Provide the [X, Y] coordinate of the cell's center where the given text is located.  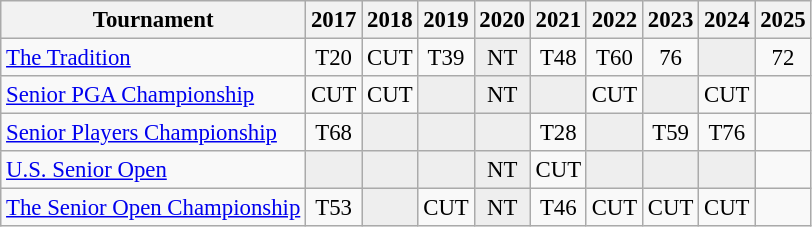
T76 [727, 133]
76 [671, 58]
T60 [614, 58]
T59 [671, 133]
T20 [334, 58]
T68 [334, 133]
T28 [558, 133]
2018 [390, 20]
2017 [334, 20]
Tournament [154, 20]
2022 [614, 20]
T48 [558, 58]
2025 [783, 20]
2023 [671, 20]
T53 [334, 208]
The Tradition [154, 58]
T46 [558, 208]
Senior PGA Championship [154, 95]
The Senior Open Championship [154, 208]
2021 [558, 20]
2020 [502, 20]
2024 [727, 20]
72 [783, 58]
2019 [446, 20]
U.S. Senior Open [154, 170]
Senior Players Championship [154, 133]
T39 [446, 58]
